From the cell containing the given text, extract its center point as (X, Y) coordinate. 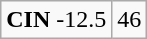
46 (130, 19)
CIN -12.5 (56, 19)
